Capture the cell that displays the provided text and extract its [X, Y] central coordinate. 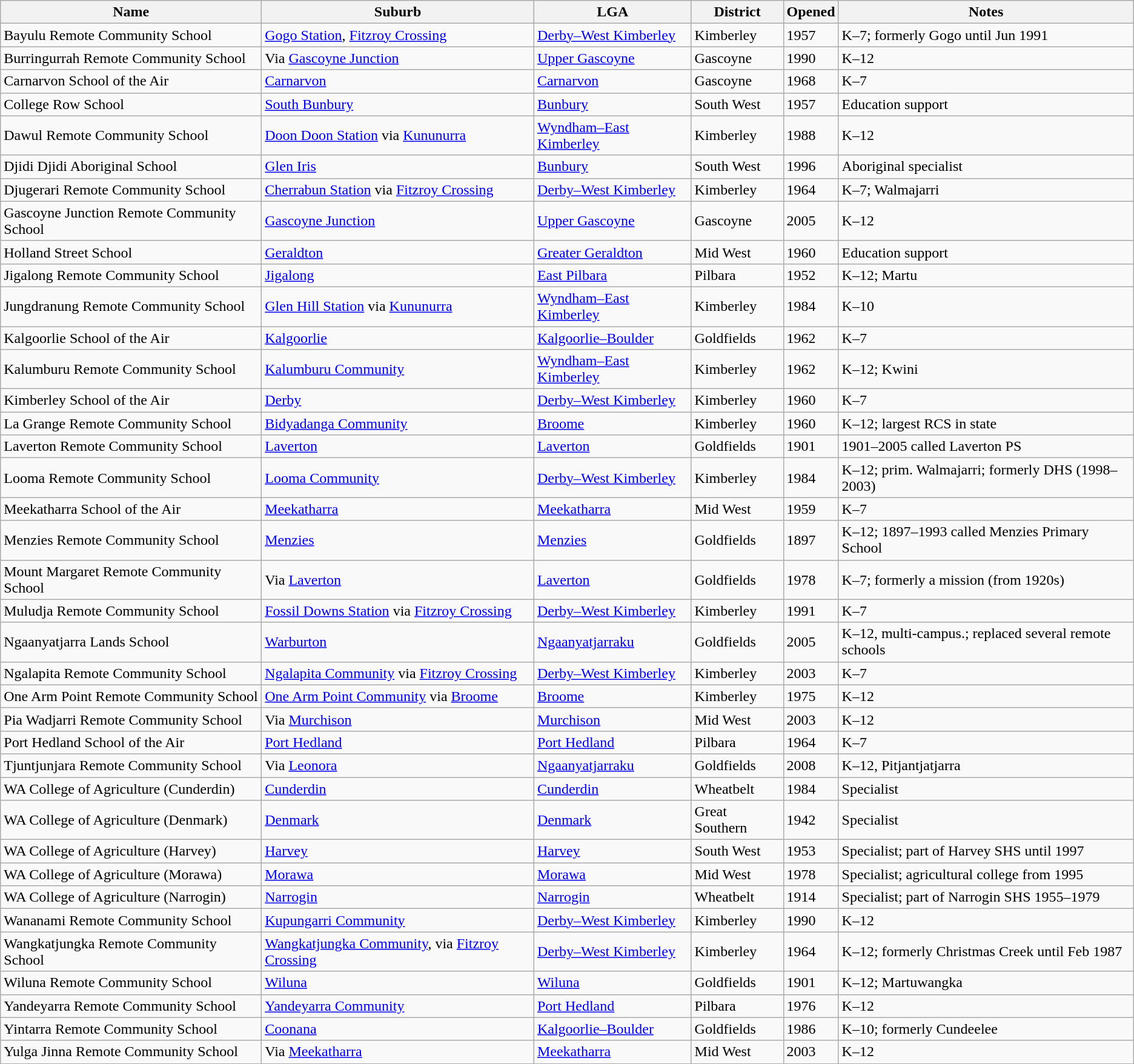
Djidi Djidi Aboriginal School [131, 167]
1975 [811, 696]
1952 [811, 275]
Derby [398, 401]
Looma Community [398, 477]
K–12; Martuwangka [986, 983]
Bayulu Remote Community School [131, 35]
K–12; prim. Walmajarri; formerly DHS (1998–2003) [986, 477]
WA College of Agriculture (Denmark) [131, 820]
Jigalong [398, 275]
Specialist; part of Narrogin SHS 1955–1979 [986, 897]
Warburton [398, 642]
Yandeyarra Remote Community School [131, 1006]
Carnarvon School of the Air [131, 81]
1901–2005 called Laverton PS [986, 447]
WA College of Agriculture (Narrogin) [131, 897]
K–7; formerly Gogo until Jun 1991 [986, 35]
Port Hedland School of the Air [131, 742]
Gascoyne Junction Remote Community School [131, 221]
Bidyadanga Community [398, 424]
Suburb [398, 12]
1976 [811, 1006]
District [737, 12]
Ngaanyatjarra Lands School [131, 642]
K–12; Kwini [986, 370]
Looma Remote Community School [131, 477]
Jungdranung Remote Community School [131, 307]
K–10 [986, 307]
Menzies Remote Community School [131, 540]
Via Leonora [398, 765]
K–12, multi-campus.; replaced several remote schools [986, 642]
K–12; 1897–1993 called Menzies Primary School [986, 540]
Via Gascoyne Junction [398, 58]
Jigalong Remote Community School [131, 275]
Geraldton [398, 252]
WA College of Agriculture (Morawa) [131, 874]
K–12; Martu [986, 275]
K–12, Pitjantjatjarra [986, 765]
Yulga Jinna Remote Community School [131, 1052]
Wangkatjungka Remote Community School [131, 951]
1968 [811, 81]
Kalumburu Remote Community School [131, 370]
Wangkatjungka Community, via Fitzroy Crossing [398, 951]
1988 [811, 136]
Mount Margaret Remote Community School [131, 579]
Gascoyne Junction [398, 221]
Name [131, 12]
K–10; formerly Cundeelee [986, 1029]
One Arm Point Community via Broome [398, 696]
One Arm Point Remote Community School [131, 696]
1953 [811, 851]
Burringurrah Remote Community School [131, 58]
K–7; formerly a mission (from 1920s) [986, 579]
1959 [811, 509]
Tjuntjunjara Remote Community School [131, 765]
Via Murchison [398, 719]
South Bunbury [398, 104]
Specialist; agricultural college from 1995 [986, 874]
Muludja Remote Community School [131, 611]
College Row School [131, 104]
Cherrabun Station via Fitzroy Crossing [398, 190]
Holland Street School [131, 252]
WA College of Agriculture (Harvey) [131, 851]
LGA [612, 12]
Kalgoorlie School of the Air [131, 337]
Glen Iris [398, 167]
Meekatharra School of the Air [131, 509]
Yintarra Remote Community School [131, 1029]
Wiluna Remote Community School [131, 983]
Glen Hill Station via Kununurra [398, 307]
K–12; largest RCS in state [986, 424]
1914 [811, 897]
Doon Doon Station via Kununurra [398, 136]
Specialist; part of Harvey SHS until 1997 [986, 851]
K–7; Walmajarri [986, 190]
Greater Geraldton [612, 252]
1986 [811, 1029]
Murchison [612, 719]
Great Southern [737, 820]
Kalgoorlie [398, 337]
La Grange Remote Community School [131, 424]
K–12; formerly Christmas Creek until Feb 1987 [986, 951]
Fossil Downs Station via Fitzroy Crossing [398, 611]
Via Laverton [398, 579]
East Pilbara [612, 275]
Kalumburu Community [398, 370]
1942 [811, 820]
WA College of Agriculture (Cunderdin) [131, 788]
Kimberley School of the Air [131, 401]
Laverton Remote Community School [131, 447]
Notes [986, 12]
Ngalapita Community via Fitzroy Crossing [398, 673]
1991 [811, 611]
1996 [811, 167]
Kupungarri Community [398, 920]
Coonana [398, 1029]
Yandeyarra Community [398, 1006]
Dawul Remote Community School [131, 136]
Gogo Station, Fitzroy Crossing [398, 35]
Djugerari Remote Community School [131, 190]
Pia Wadjarri Remote Community School [131, 719]
Wananami Remote Community School [131, 920]
Opened [811, 12]
1897 [811, 540]
Aboriginal specialist [986, 167]
2008 [811, 765]
Ngalapita Remote Community School [131, 673]
Via Meekatharra [398, 1052]
